For the text-containing cell, return its midpoint in (X, Y) coordinate format. 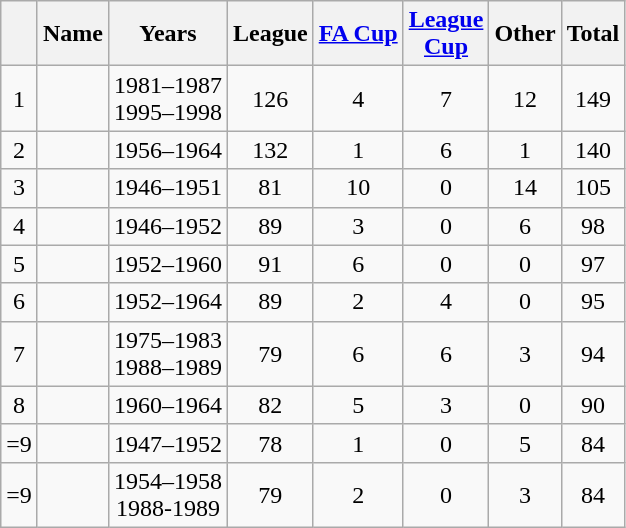
91 (270, 264)
1946–1952 (168, 226)
140 (593, 150)
10 (358, 188)
1946–1951 (168, 188)
1954–19581988-1989 (168, 494)
81 (270, 188)
126 (270, 98)
Years (168, 34)
90 (593, 405)
132 (270, 150)
LeagueCup (446, 34)
1956–1964 (168, 150)
95 (593, 302)
82 (270, 405)
8 (20, 405)
Other (525, 34)
14 (525, 188)
97 (593, 264)
1975–19831988–1989 (168, 354)
149 (593, 98)
98 (593, 226)
1960–1964 (168, 405)
94 (593, 354)
1952–1960 (168, 264)
Name (72, 34)
78 (270, 443)
FA Cup (358, 34)
1947–1952 (168, 443)
1952–1964 (168, 302)
12 (525, 98)
105 (593, 188)
League (270, 34)
1981–19871995–1998 (168, 98)
Total (593, 34)
